Capture the cell that displays the provided text and extract its [x, y] central coordinate. 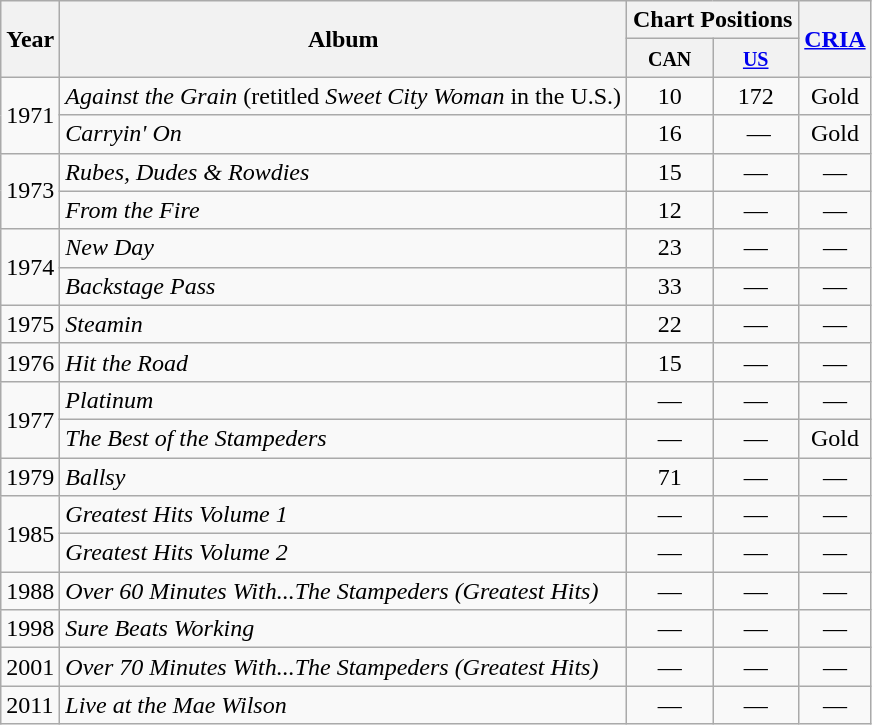
Over 70 Minutes With...The Stampeders (Greatest Hits) [344, 667]
23 [670, 248]
Album [344, 39]
1979 [30, 477]
Ballsy [344, 477]
71 [670, 477]
Platinum [344, 400]
Hit the Road [344, 362]
Sure Beats Working [344, 629]
Rubes, Dudes & Rowdies [344, 172]
Year [30, 39]
Over 60 Minutes With...The Stampeders (Greatest Hits) [344, 591]
2011 [30, 705]
1998 [30, 629]
22 [670, 324]
CAN [670, 58]
Live at the Mae Wilson [344, 705]
2001 [30, 667]
10 [670, 96]
1973 [30, 191]
1988 [30, 591]
Greatest Hits Volume 2 [344, 553]
1971 [30, 115]
1977 [30, 419]
1974 [30, 267]
Chart Positions [713, 20]
From the Fire [344, 210]
US [756, 58]
1975 [30, 324]
Against the Grain (retitled Sweet City Woman in the U.S.) [344, 96]
Carryin' On [344, 134]
Greatest Hits Volume 1 [344, 515]
Backstage Pass [344, 286]
1976 [30, 362]
172 [756, 96]
The Best of the Stampeders [344, 438]
1985 [30, 534]
12 [670, 210]
Steamin [344, 324]
CRIA [835, 39]
New Day [344, 248]
16 [670, 134]
33 [670, 286]
